Detect which cell encompasses the target text, then output its (X, Y) center coordinate. 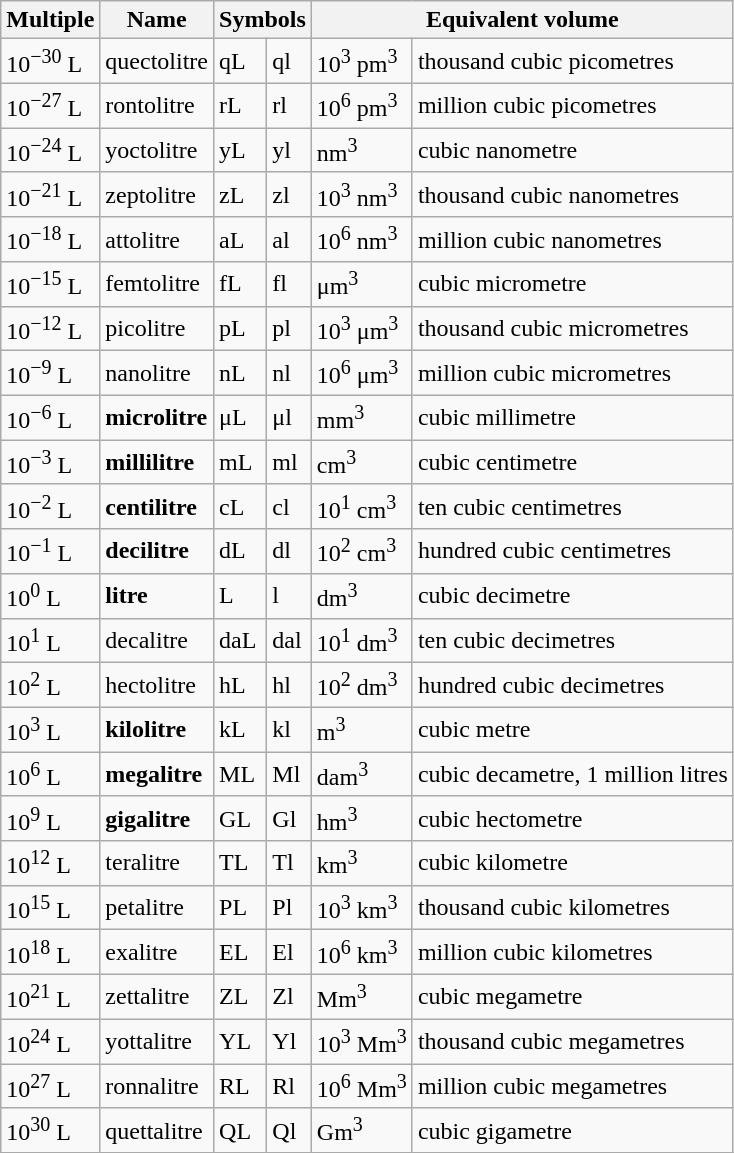
1027 L (50, 1086)
μl (289, 418)
zettalitre (157, 996)
Mm3 (362, 996)
10−21 L (50, 194)
10−9 L (50, 374)
ronnalitre (157, 1086)
106 nm3 (362, 240)
109 L (50, 818)
hL (240, 686)
cubic gigametre (572, 1130)
hl (289, 686)
106 μm3 (362, 374)
ten cubic decimetres (572, 640)
femtolitre (157, 284)
10−6 L (50, 418)
rontolitre (157, 106)
centilitre (157, 506)
l (289, 596)
103 nm3 (362, 194)
million cubic micrometres (572, 374)
10−12 L (50, 328)
106 L (50, 774)
103 pm3 (362, 62)
millilitre (157, 462)
dl (289, 552)
cubic nanometre (572, 150)
10−2 L (50, 506)
aL (240, 240)
dal (289, 640)
yL (240, 150)
Pl (289, 908)
picolitre (157, 328)
petalitre (157, 908)
yoctolitre (157, 150)
pL (240, 328)
million cubic kilometres (572, 952)
ql (289, 62)
rL (240, 106)
mL (240, 462)
dm3 (362, 596)
μm3 (362, 284)
qL (240, 62)
TL (240, 864)
al (289, 240)
Zl (289, 996)
thousand cubic picometres (572, 62)
103 km3 (362, 908)
attolitre (157, 240)
101 dm3 (362, 640)
10−3 L (50, 462)
103 μm3 (362, 328)
1030 L (50, 1130)
daL (240, 640)
10−15 L (50, 284)
102 dm3 (362, 686)
rl (289, 106)
thousand cubic micrometres (572, 328)
teralitre (157, 864)
cubic centimetre (572, 462)
1015 L (50, 908)
Tl (289, 864)
Symbols (263, 20)
μL (240, 418)
cubic millimetre (572, 418)
million cubic megametres (572, 1086)
megalitre (157, 774)
ten cubic centimetres (572, 506)
El (289, 952)
thousand cubic nanometres (572, 194)
cubic kilometre (572, 864)
kilolitre (157, 730)
Ml (289, 774)
Ql (289, 1130)
QL (240, 1130)
106 pm3 (362, 106)
Equivalent volume (522, 20)
thousand cubic megametres (572, 1042)
microlitre (157, 418)
nL (240, 374)
10−24 L (50, 150)
dL (240, 552)
kL (240, 730)
decilitre (157, 552)
nanolitre (157, 374)
101 cm3 (362, 506)
cm3 (362, 462)
GL (240, 818)
Yl (289, 1042)
cubic decimetre (572, 596)
yottalitre (157, 1042)
hm3 (362, 818)
10−1 L (50, 552)
million cubic picometres (572, 106)
hundred cubic centimetres (572, 552)
102 L (50, 686)
L (240, 596)
ZL (240, 996)
fL (240, 284)
nm3 (362, 150)
zl (289, 194)
Multiple (50, 20)
m3 (362, 730)
100 L (50, 596)
1024 L (50, 1042)
cubic megametre (572, 996)
litre (157, 596)
102 cm3 (362, 552)
1018 L (50, 952)
zeptolitre (157, 194)
106 km3 (362, 952)
pl (289, 328)
10−30 L (50, 62)
1012 L (50, 864)
nl (289, 374)
yl (289, 150)
RL (240, 1086)
EL (240, 952)
cubic micrometre (572, 284)
km3 (362, 864)
cubic decametre, 1 million litres (572, 774)
fl (289, 284)
hectolitre (157, 686)
Gl (289, 818)
Rl (289, 1086)
quectolitre (157, 62)
ML (240, 774)
decalitre (157, 640)
mm3 (362, 418)
million cubic nanometres (572, 240)
101 L (50, 640)
cubic metre (572, 730)
10−27 L (50, 106)
Gm3 (362, 1130)
kl (289, 730)
exalitre (157, 952)
thousand cubic kilometres (572, 908)
dam3 (362, 774)
103 Mm3 (362, 1042)
gigalitre (157, 818)
YL (240, 1042)
cubic hectometre (572, 818)
10−18 L (50, 240)
106 Mm3 (362, 1086)
cL (240, 506)
ml (289, 462)
quettalitre (157, 1130)
cl (289, 506)
Name (157, 20)
PL (240, 908)
zL (240, 194)
hundred cubic decimetres (572, 686)
103 L (50, 730)
1021 L (50, 996)
